Scan for the cell matching the given text and deliver its [X, Y] coordinate at center. 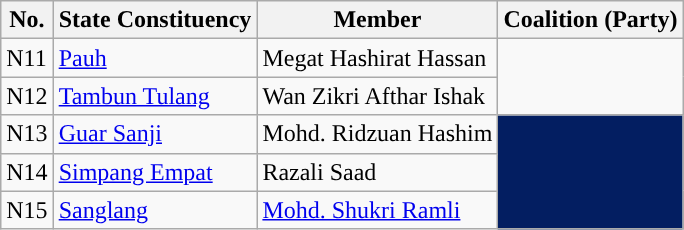
Guar Sanji [155, 134]
Sanglang [155, 210]
Wan Zikri Afthar Ishak [378, 96]
N14 [27, 172]
Member [378, 20]
N15 [27, 210]
Mohd. Ridzuan Hashim [378, 134]
N11 [27, 58]
Coalition (Party) [590, 20]
No. [27, 20]
Razali Saad [378, 172]
Megat Hashirat Hassan [378, 58]
State Constituency [155, 20]
Pauh [155, 58]
N12 [27, 96]
Simpang Empat [155, 172]
Mohd. Shukri Ramli [378, 210]
N13 [27, 134]
Tambun Tulang [155, 96]
